Pinpoint the cell where the given text exists, returning its (x, y) midpoint coordinate. 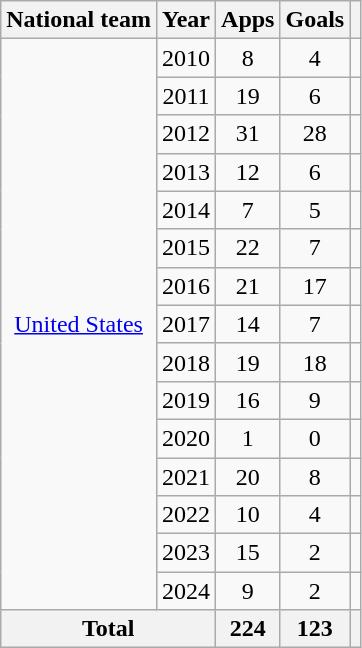
2017 (186, 324)
224 (248, 629)
18 (315, 362)
21 (248, 286)
31 (248, 134)
2016 (186, 286)
2015 (186, 248)
2023 (186, 553)
16 (248, 400)
2018 (186, 362)
Goals (315, 20)
1 (248, 438)
0 (315, 438)
20 (248, 477)
United States (79, 324)
2021 (186, 477)
14 (248, 324)
2020 (186, 438)
2019 (186, 400)
2014 (186, 210)
Apps (248, 20)
2012 (186, 134)
28 (315, 134)
10 (248, 515)
123 (315, 629)
12 (248, 172)
National team (79, 20)
2024 (186, 591)
15 (248, 553)
2022 (186, 515)
2010 (186, 58)
5 (315, 210)
Year (186, 20)
17 (315, 286)
22 (248, 248)
Total (108, 629)
2013 (186, 172)
2011 (186, 96)
